Find where the given text appears and provide that cell's center as (x, y) coordinate. 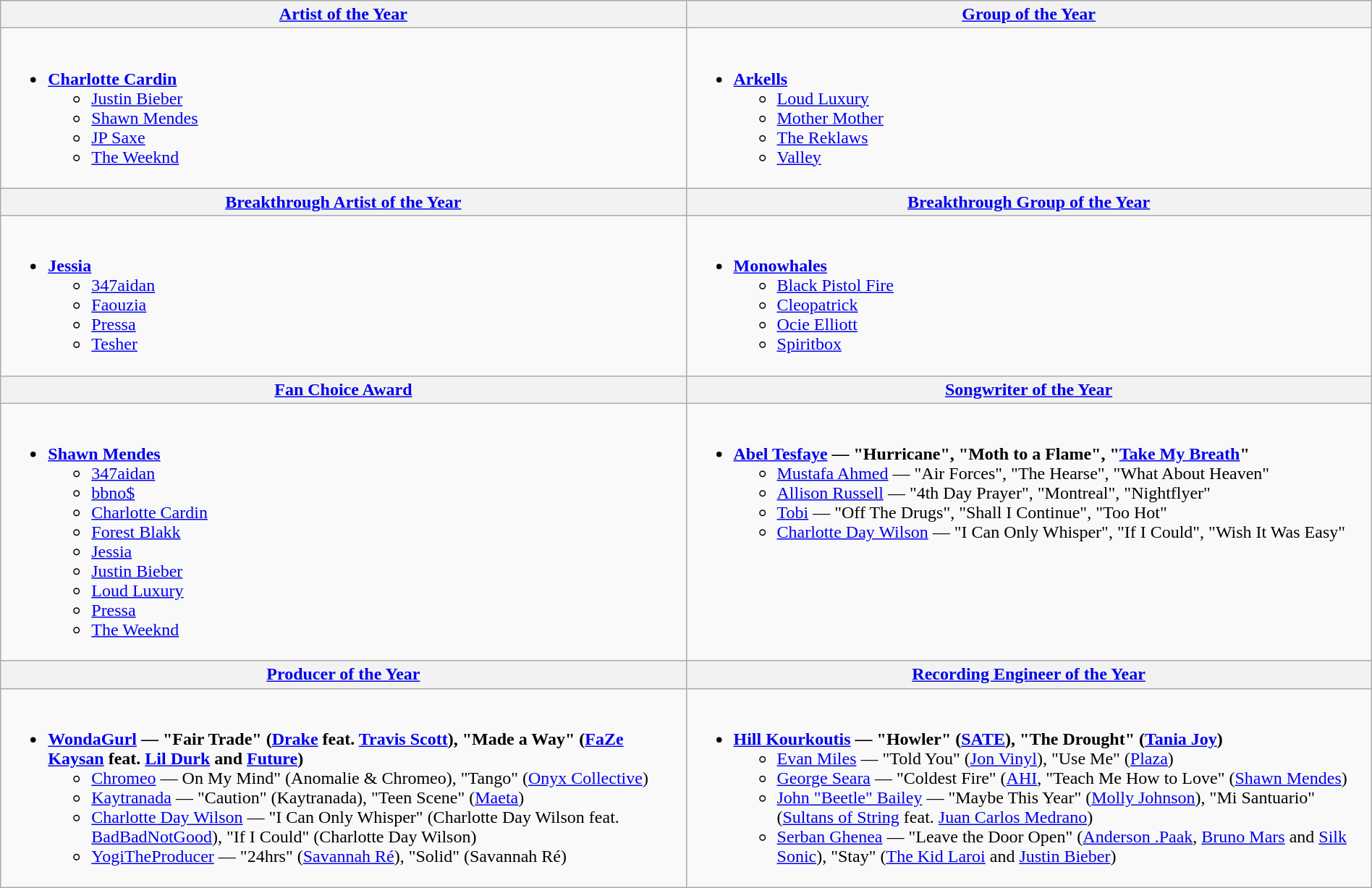
Artist of the Year (343, 14)
Breakthrough Artist of the Year (343, 202)
Fan Choice Award (343, 389)
Shawn Mendes347aidanbbno$Charlotte CardinForest BlakkJessiaJustin BieberLoud LuxuryPressaThe Weeknd (343, 532)
Recording Engineer of the Year (1029, 675)
Charlotte CardinJustin BieberShawn MendesJP SaxeThe Weeknd (343, 109)
Group of the Year (1029, 14)
Producer of the Year (343, 675)
ArkellsLoud LuxuryMother MotherThe ReklawsValley (1029, 109)
MonowhalesBlack Pistol FireCleopatrickOcie ElliottSpiritbox (1029, 295)
Songwriter of the Year (1029, 389)
Jessia347aidanFaouziaPressaTesher (343, 295)
Breakthrough Group of the Year (1029, 202)
